Search for the cell housing the specified text and yield its [x, y] center coordinate. 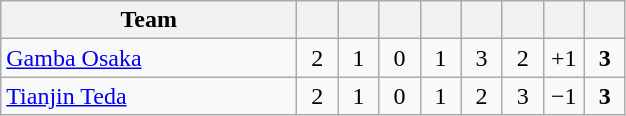
Gamba Osaka [149, 58]
−1 [564, 96]
+1 [564, 58]
Tianjin Teda [149, 96]
Team [149, 20]
